From the cell containing the given text, extract its center point as (X, Y) coordinate. 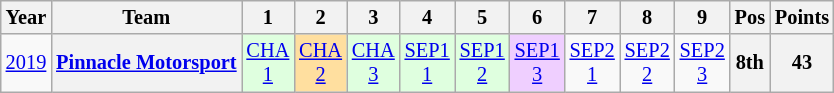
43 (802, 63)
CHA2 (320, 63)
Pinnacle Motorsport (146, 63)
7 (592, 17)
2 (320, 17)
Year (26, 17)
CHA3 (374, 63)
8th (750, 63)
2019 (26, 63)
9 (702, 17)
SEP12 (482, 63)
CHA1 (268, 63)
5 (482, 17)
8 (648, 17)
6 (538, 17)
SEP21 (592, 63)
Pos (750, 17)
SEP13 (538, 63)
SEP22 (648, 63)
4 (428, 17)
SEP23 (702, 63)
3 (374, 17)
SEP11 (428, 63)
Team (146, 17)
1 (268, 17)
Points (802, 17)
